Scan for the cell matching the given text and deliver its (x, y) coordinate at center. 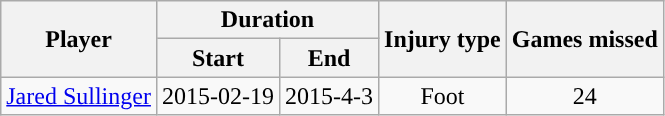
Jared Sullinger (79, 96)
Duration (267, 20)
2015-02-19 (218, 96)
Start (218, 58)
Player (79, 39)
Games missed (584, 39)
End (328, 58)
Injury type (443, 39)
2015-4-3 (328, 96)
Foot (443, 96)
24 (584, 96)
